Return (X, Y) of the center of cell containing provided text 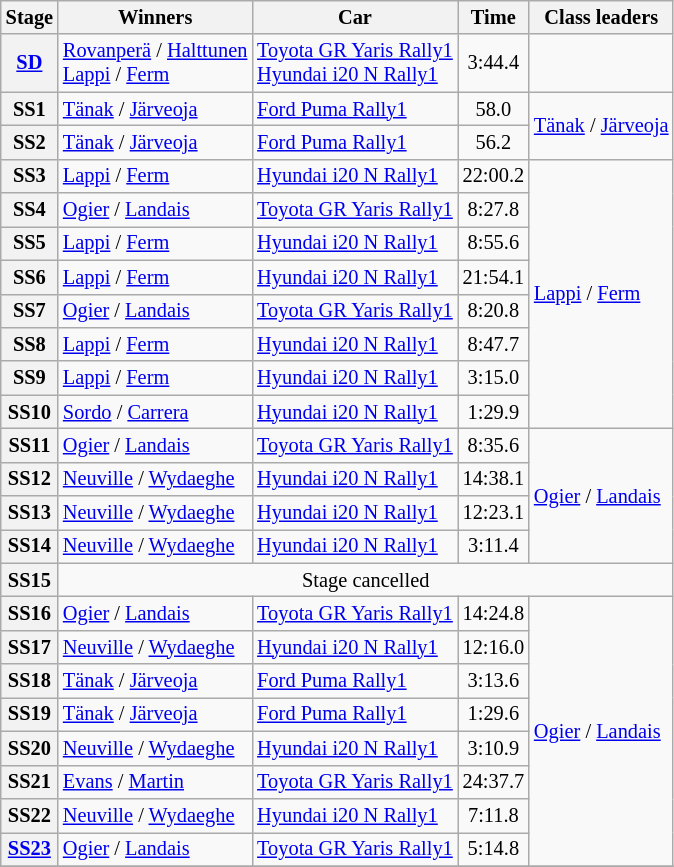
SS20 (30, 748)
SS8 (30, 344)
Evans / Martin (155, 782)
SS21 (30, 782)
5:14.8 (494, 849)
3:13.6 (494, 681)
8:20.8 (494, 311)
14:38.1 (494, 479)
SS15 (30, 580)
Stage (30, 17)
1:29.9 (494, 412)
Stage cancelled (366, 580)
24:37.7 (494, 782)
SS1 (30, 109)
21:54.1 (494, 277)
SS2 (30, 142)
12:16.0 (494, 647)
Rovanperä / HalttunenLappi / Ferm (155, 63)
Toyota GR Yaris Rally1Hyundai i20 N Rally1 (354, 63)
SS5 (30, 243)
SS7 (30, 311)
Class leaders (601, 17)
Winners (155, 17)
22:00.2 (494, 176)
SS18 (30, 681)
7:11.8 (494, 815)
Time (494, 17)
SS9 (30, 378)
SS16 (30, 613)
SD (30, 63)
SS14 (30, 546)
8:35.6 (494, 445)
14:24.8 (494, 613)
58.0 (494, 109)
3:11.4 (494, 546)
SS4 (30, 210)
12:23.1 (494, 513)
SS11 (30, 445)
SS13 (30, 513)
3:44.4 (494, 63)
Car (354, 17)
Sordo / Carrera (155, 412)
SS22 (30, 815)
SS23 (30, 849)
SS12 (30, 479)
SS10 (30, 412)
3:10.9 (494, 748)
1:29.6 (494, 714)
8:55.6 (494, 243)
3:15.0 (494, 378)
SS3 (30, 176)
8:27.8 (494, 210)
SS19 (30, 714)
SS17 (30, 647)
SS6 (30, 277)
56.2 (494, 142)
8:47.7 (494, 344)
